Pinpoint the cell where the given text exists, returning its (X, Y) midpoint coordinate. 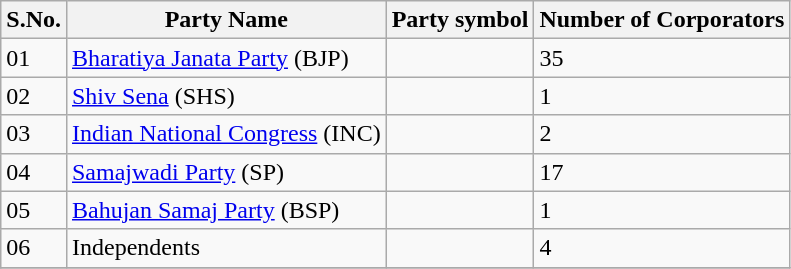
Number of Corporators (662, 20)
05 (34, 210)
03 (34, 134)
4 (662, 248)
Indian National Congress (INC) (226, 134)
04 (34, 172)
02 (34, 96)
35 (662, 58)
S.No. (34, 20)
2 (662, 134)
Independents (226, 248)
17 (662, 172)
Bharatiya Janata Party (BJP) (226, 58)
06 (34, 248)
Bahujan Samaj Party (BSP) (226, 210)
01 (34, 58)
Samajwadi Party (SP) (226, 172)
Party symbol (460, 20)
Shiv Sena (SHS) (226, 96)
Party Name (226, 20)
